Detect which cell encompasses the target text, then output its (x, y) center coordinate. 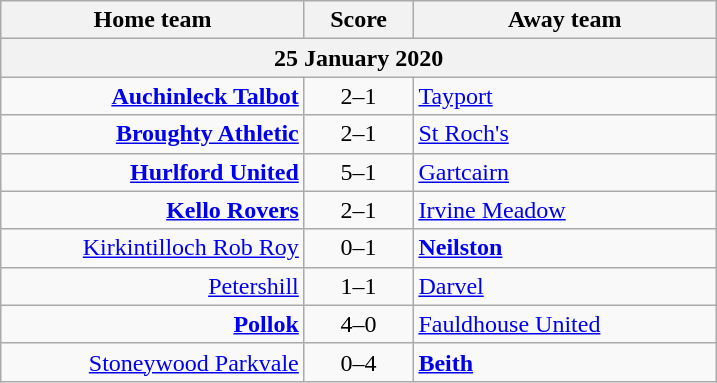
25 January 2020 (359, 58)
Pollok (153, 324)
Gartcairn (565, 172)
Kello Rovers (153, 210)
Tayport (565, 96)
Petershill (153, 286)
Neilston (565, 248)
5–1 (358, 172)
Fauldhouse United (565, 324)
1–1 (358, 286)
Hurlford United (153, 172)
Home team (153, 20)
Away team (565, 20)
Broughty Athletic (153, 134)
Stoneywood Parkvale (153, 362)
Score (358, 20)
Irvine Meadow (565, 210)
Auchinleck Talbot (153, 96)
Kirkintilloch Rob Roy (153, 248)
0–4 (358, 362)
Beith (565, 362)
0–1 (358, 248)
St Roch's (565, 134)
4–0 (358, 324)
Darvel (565, 286)
